Return the (X, Y) coordinate for the center point of the cell that contains the specified text.  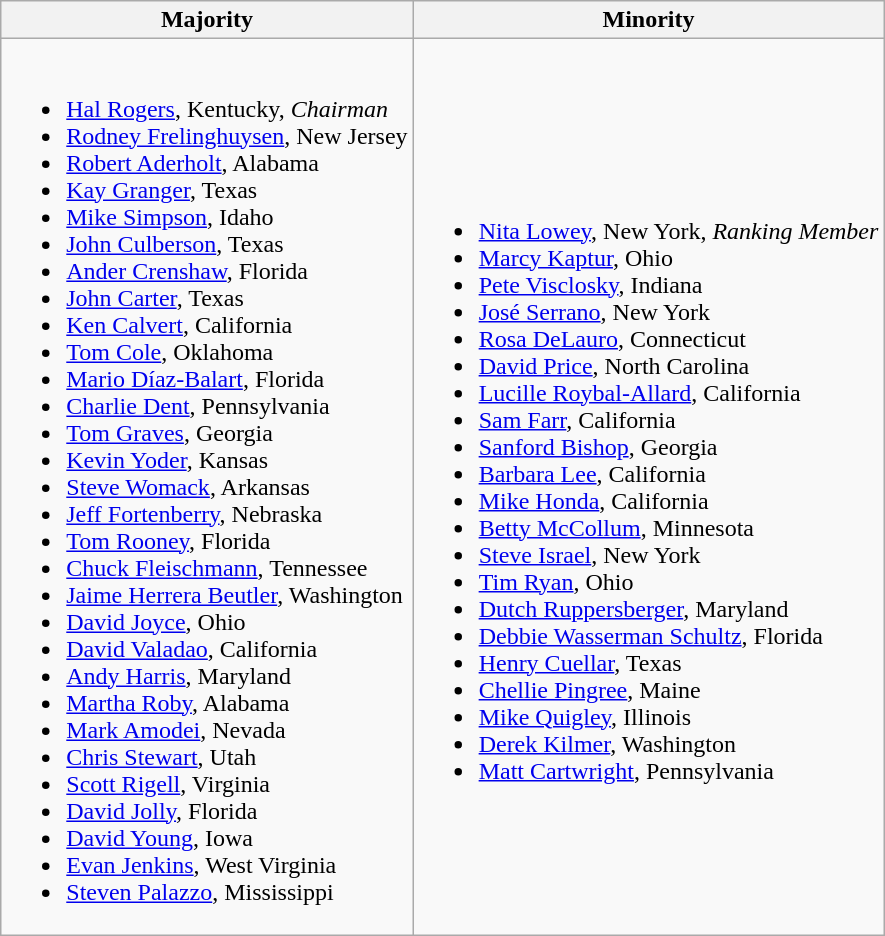
Minority (648, 20)
Majority (207, 20)
